Extract the (x, y) coordinate from the center of the cell holding the provided text.  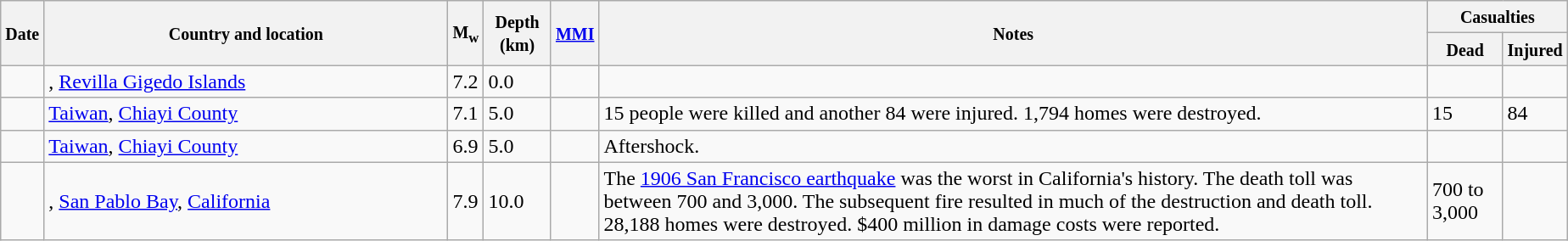
10.0 (518, 201)
7.2 (466, 81)
Aftershock. (1013, 146)
7.9 (466, 201)
Depth (km) (518, 33)
700 to 3,000 (1464, 201)
Mw (466, 33)
Dead (1464, 49)
, Revilla Gigedo Islands (246, 81)
MMI (575, 33)
, San Pablo Bay, California (246, 201)
84 (1535, 114)
15 (1464, 114)
Country and location (246, 33)
Date (22, 33)
Notes (1013, 33)
6.9 (466, 146)
15 people were killed and another 84 were injured. 1,794 homes were destroyed. (1013, 114)
Casualties (1497, 17)
0.0 (518, 81)
7.1 (466, 114)
Injured (1535, 49)
